Identify which cell holds the provided text, then report its [X, Y] central coordinate. 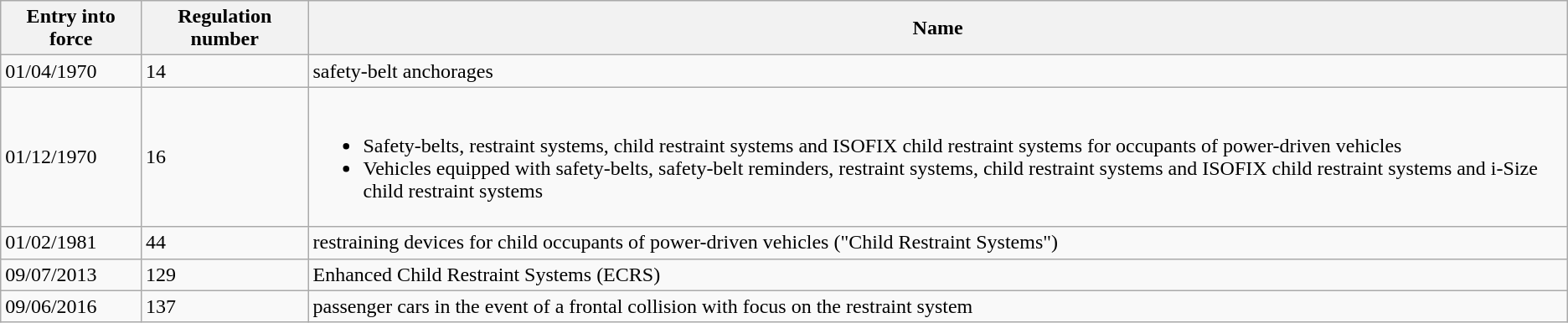
09/06/2016 [71, 306]
09/07/2013 [71, 274]
restraining devices for child occupants of power-driven vehicles ("Child Restraint Systems") [938, 243]
Enhanced Child Restraint Systems (ECRS) [938, 274]
137 [224, 306]
Name [938, 28]
14 [224, 71]
44 [224, 243]
16 [224, 157]
01/04/1970 [71, 71]
safety-belt anchorages [938, 71]
passenger cars in the event of a frontal collision with focus on the restraint system [938, 306]
01/12/1970 [71, 157]
129 [224, 274]
Regulation number [224, 28]
01/02/1981 [71, 243]
Entry into force [71, 28]
